From the cell containing the given text, extract its center point as [x, y] coordinate. 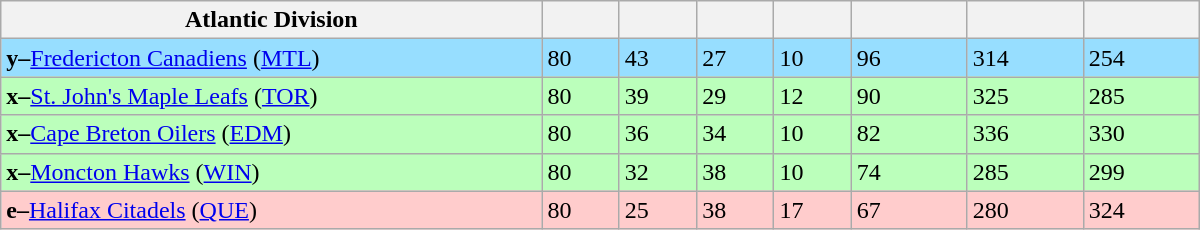
39 [658, 96]
280 [1025, 210]
25 [658, 210]
254 [1141, 58]
74 [909, 172]
67 [909, 210]
314 [1025, 58]
330 [1141, 134]
x–Cape Breton Oilers (EDM) [272, 134]
336 [1025, 134]
43 [658, 58]
32 [658, 172]
x–Moncton Hawks (WIN) [272, 172]
17 [812, 210]
325 [1025, 96]
e–Halifax Citadels (QUE) [272, 210]
324 [1141, 210]
90 [909, 96]
34 [736, 134]
36 [658, 134]
299 [1141, 172]
x–St. John's Maple Leafs (TOR) [272, 96]
96 [909, 58]
y–Fredericton Canadiens (MTL) [272, 58]
82 [909, 134]
12 [812, 96]
Atlantic Division [272, 20]
29 [736, 96]
27 [736, 58]
